Provide the [X, Y] coordinate of the cell's center where the given text is located.  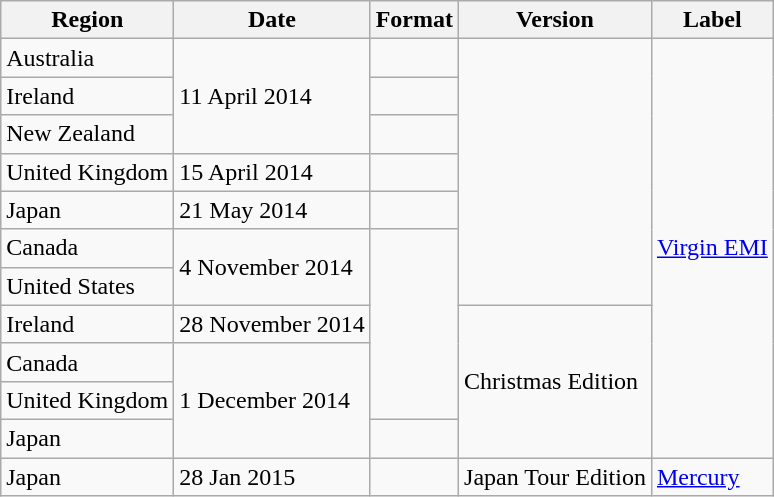
Japan Tour Edition [556, 477]
4 November 2014 [272, 267]
Format [414, 20]
1 December 2014 [272, 400]
Version [556, 20]
15 April 2014 [272, 172]
Australia [88, 58]
United States [88, 286]
Christmas Edition [556, 381]
28 November 2014 [272, 324]
Label [712, 20]
11 April 2014 [272, 96]
New Zealand [88, 134]
Date [272, 20]
21 May 2014 [272, 210]
Mercury [712, 477]
28 Jan 2015 [272, 477]
Virgin EMI [712, 248]
Region [88, 20]
